Return the [X, Y] coordinate for the center point of the cell that contains the specified text.  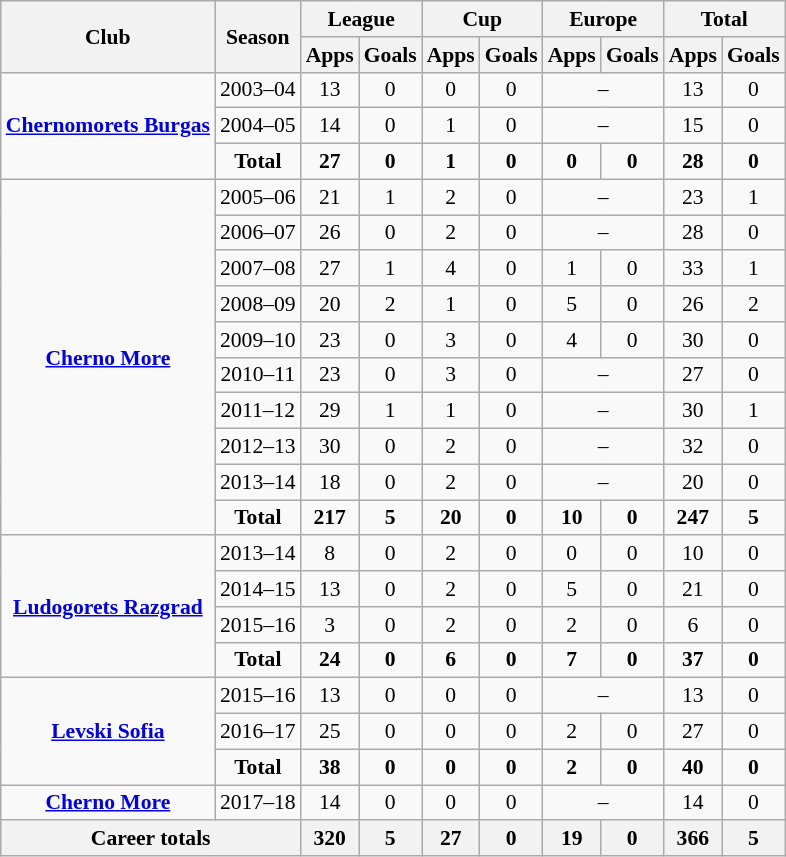
25 [330, 732]
15 [693, 126]
Chernomorets Burgas [108, 126]
Cup [482, 19]
2004–05 [258, 126]
2016–17 [258, 732]
37 [693, 660]
33 [693, 269]
2011–12 [258, 411]
366 [693, 839]
Europe [604, 19]
2017–18 [258, 803]
24 [330, 660]
2014–15 [258, 589]
8 [330, 554]
19 [572, 839]
29 [330, 411]
18 [330, 482]
2003–04 [258, 90]
Levski Sofia [108, 732]
2007–08 [258, 269]
247 [693, 518]
320 [330, 839]
Career totals [151, 839]
2006–07 [258, 233]
League [362, 19]
Ludogorets Razgrad [108, 607]
2009–10 [258, 340]
2005–06 [258, 197]
38 [330, 767]
2010–11 [258, 375]
Club [108, 36]
217 [330, 518]
40 [693, 767]
2008–09 [258, 304]
32 [693, 447]
2012–13 [258, 447]
Season [258, 36]
7 [572, 660]
